Detect which cell encompasses the target text, then output its (X, Y) center coordinate. 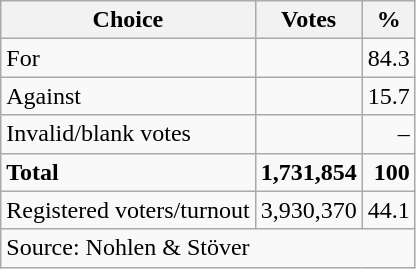
Votes (308, 20)
Invalid/blank votes (128, 134)
– (388, 134)
For (128, 58)
Choice (128, 20)
Source: Nohlen & Stöver (208, 248)
% (388, 20)
84.3 (388, 58)
3,930,370 (308, 210)
Registered voters/turnout (128, 210)
Against (128, 96)
44.1 (388, 210)
15.7 (388, 96)
100 (388, 172)
1,731,854 (308, 172)
Total (128, 172)
